Capture the cell that displays the provided text and extract its [x, y] central coordinate. 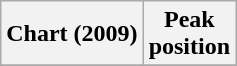
Peakposition [189, 34]
Chart (2009) [72, 34]
